Output the (x, y) coordinate of the center of the cell containing the given text.  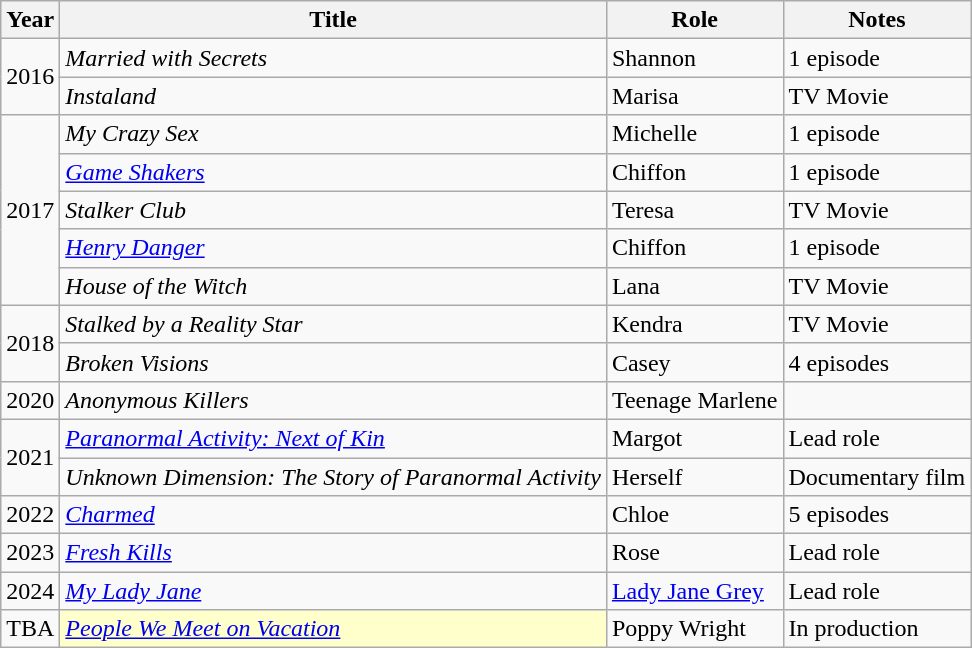
Marisa (694, 96)
Shannon (694, 58)
Game Shakers (334, 172)
5 episodes (877, 515)
Lady Jane Grey (694, 591)
House of the Witch (334, 286)
Paranormal Activity: Next of Kin (334, 438)
Chloe (694, 515)
4 episodes (877, 362)
Role (694, 20)
Documentary film (877, 477)
Kendra (694, 324)
2018 (30, 343)
My Lady Jane (334, 591)
TBA (30, 629)
Title (334, 20)
Poppy Wright (694, 629)
Instaland (334, 96)
People We Meet on Vacation (334, 629)
Broken Visions (334, 362)
2023 (30, 553)
2024 (30, 591)
Teenage Marlene (694, 400)
Margot (694, 438)
2016 (30, 77)
Notes (877, 20)
Fresh Kills (334, 553)
Lana (694, 286)
Anonymous Killers (334, 400)
Herself (694, 477)
2017 (30, 210)
In production (877, 629)
2020 (30, 400)
Casey (694, 362)
Rose (694, 553)
Charmed (334, 515)
Year (30, 20)
2021 (30, 457)
Stalked by a Reality Star (334, 324)
Henry Danger (334, 248)
Married with Secrets (334, 58)
Michelle (694, 134)
My Crazy Sex (334, 134)
2022 (30, 515)
Teresa (694, 210)
Unknown Dimension: The Story of Paranormal Activity (334, 477)
Stalker Club (334, 210)
